Scan for the cell matching the given text and deliver its (x, y) coordinate at center. 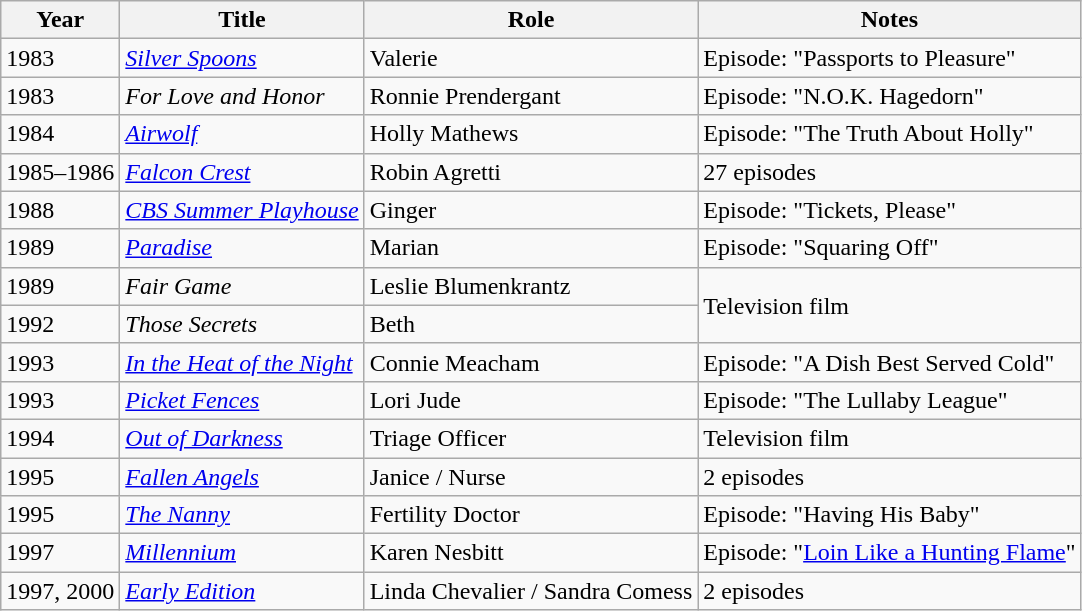
Robin Agretti (531, 172)
Role (531, 20)
1994 (60, 438)
Picket Fences (242, 400)
Lori Jude (531, 400)
Episode: "A Dish Best Served Cold" (890, 362)
Episode: "The Lullaby League" (890, 400)
Falcon Crest (242, 172)
Holly Mathews (531, 134)
Fair Game (242, 286)
Silver Spoons (242, 58)
1985–1986 (60, 172)
Episode: "Tickets, Please" (890, 210)
Marian (531, 248)
Connie Meacham (531, 362)
In the Heat of the Night (242, 362)
For Love and Honor (242, 96)
1992 (60, 324)
Valerie (531, 58)
Leslie Blumenkrantz (531, 286)
Fertility Doctor (531, 515)
Notes (890, 20)
Episode: "N.O.K. Hagedorn" (890, 96)
Those Secrets (242, 324)
Out of Darkness (242, 438)
Episode: "Squaring Off" (890, 248)
1997 (60, 553)
Fallen Angels (242, 477)
Janice / Nurse (531, 477)
Triage Officer (531, 438)
Ginger (531, 210)
Ronnie Prendergant (531, 96)
Paradise (242, 248)
CBS Summer Playhouse (242, 210)
Episode: "Passports to Pleasure" (890, 58)
Episode: "Loin Like a Hunting Flame" (890, 553)
Year (60, 20)
Linda Chevalier / Sandra Comess (531, 591)
Episode: "The Truth About Holly" (890, 134)
1988 (60, 210)
Title (242, 20)
1984 (60, 134)
Beth (531, 324)
Early Edition (242, 591)
1997, 2000 (60, 591)
Airwolf (242, 134)
Episode: "Having His Baby" (890, 515)
27 episodes (890, 172)
The Nanny (242, 515)
Millennium (242, 553)
Karen Nesbitt (531, 553)
